Locate the cell with the specified text and output its (X, Y) center coordinate. 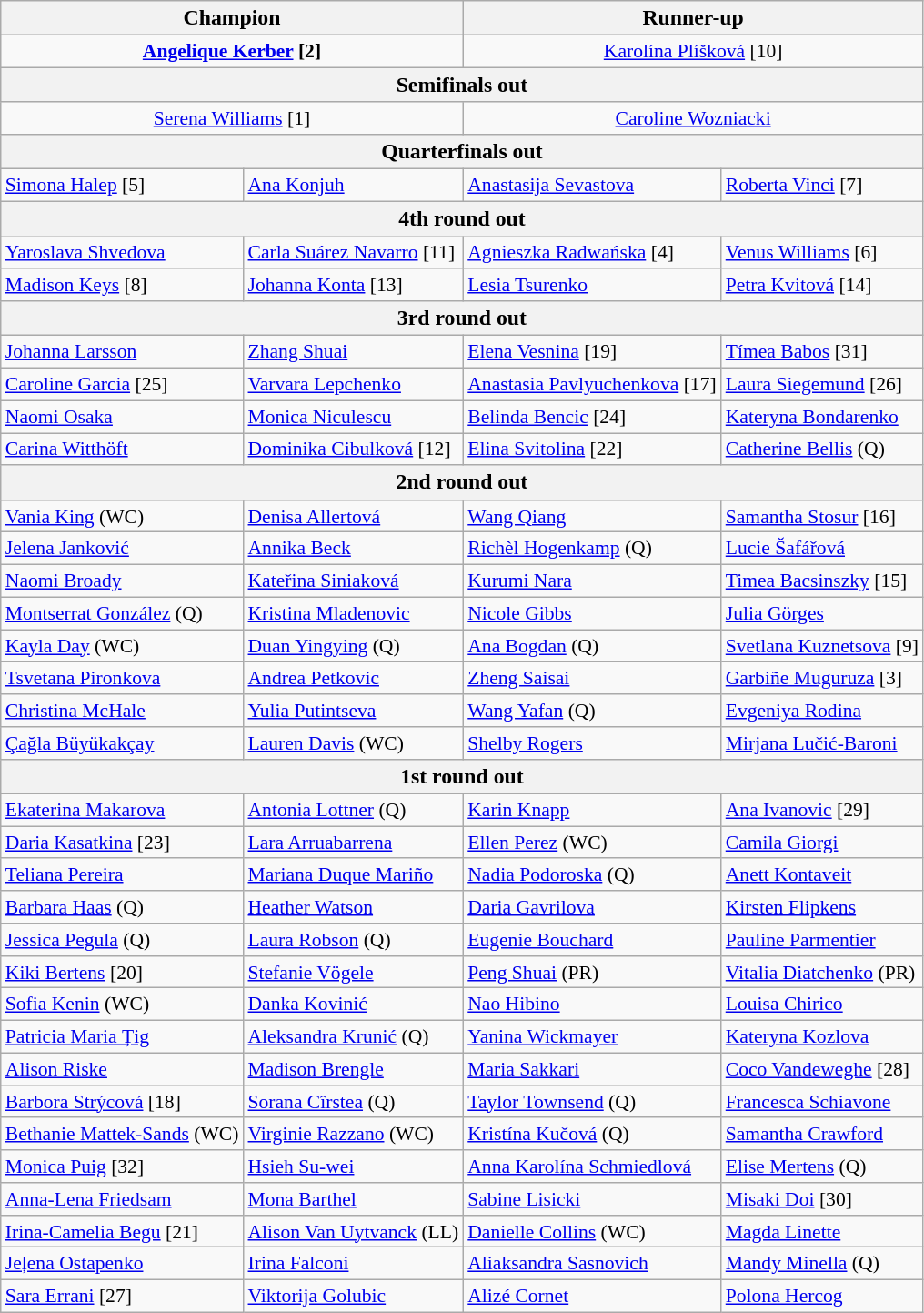
Laura Siegemund [26] (822, 385)
Pauline Parmentier (822, 940)
Anastasija Sevastova (592, 186)
Duan Yingying (Q) (353, 646)
Mirjana Lučić-Baroni (822, 743)
Kateryna Kozlova (822, 1037)
Polona Hercog (822, 1297)
Nao Hibino (592, 1005)
Angelique Kerber [2] (232, 52)
Julia Görges (822, 613)
Monica Niculescu (353, 417)
Richèl Hogenkamp (Q) (592, 549)
Stefanie Vögele (353, 973)
Annika Beck (353, 549)
Christina McHale (122, 711)
Magda Linette (822, 1232)
Maria Sakkari (592, 1070)
Mandy Minella (Q) (822, 1264)
Barbara Haas (Q) (122, 907)
Alison Van Uytvanck (LL) (353, 1232)
2nd round out (462, 483)
Timea Bacsinszky [15] (822, 581)
Dominika Cibulková [12] (353, 449)
Mona Barthel (353, 1199)
Garbiñe Muguruza [3] (822, 679)
Hsieh Su-wei (353, 1167)
Kateryna Bondarenko (822, 417)
Madison Keys [8] (122, 286)
Anett Kontaveit (822, 875)
Daria Gavrilova (592, 907)
Ana Bogdan (Q) (592, 646)
Samantha Crawford (822, 1135)
Yulia Putintseva (353, 711)
Danielle Collins (WC) (592, 1232)
Caroline Garcia [25] (122, 385)
Kristina Mladenovic (353, 613)
Jelena Janković (122, 549)
Jessica Pegula (Q) (122, 940)
Kiki Bertens [20] (122, 973)
Bethanie Mattek-Sands (WC) (122, 1135)
Yaroslava Shvedova (122, 253)
Patricia Maria Țig (122, 1037)
Agnieszka Radwańska [4] (592, 253)
Belinda Bencic [24] (592, 417)
Elena Vesnina [19] (592, 352)
Vitalia Diatchenko (PR) (822, 973)
Carina Witthöft (122, 449)
Lucie Šafářová (822, 549)
Wang Qiang (592, 517)
Naomi Broady (122, 581)
Montserrat González (Q) (122, 613)
Louisa Chirico (822, 1005)
Kirsten Flipkens (822, 907)
1st round out (462, 777)
Danka Kovinić (353, 1005)
Monica Puig [32] (122, 1167)
Karin Knapp (592, 811)
Runner-up (693, 18)
Lauren Davis (WC) (353, 743)
Elina Svitolina [22] (592, 449)
Kayla Day (WC) (122, 646)
Tímea Babos [31] (822, 352)
Çağla Büyükakçay (122, 743)
Taylor Townsend (Q) (592, 1102)
Zhang Shuai (353, 352)
Jeļena Ostapenko (122, 1264)
Sabine Lisicki (592, 1199)
Venus Williams [6] (822, 253)
Alison Riske (122, 1070)
Tsvetana Pironkova (122, 679)
Madison Brengle (353, 1070)
Peng Shuai (PR) (592, 973)
Elise Mertens (Q) (822, 1167)
Wang Yafan (Q) (592, 711)
Irina-Camelia Begu [21] (122, 1232)
Viktorija Golubic (353, 1297)
Shelby Rogers (592, 743)
3rd round out (462, 318)
Irina Falconi (353, 1264)
Karolína Plíšková [10] (693, 52)
Sofia Kenin (WC) (122, 1005)
Camila Giorgi (822, 843)
Lara Arruabarrena (353, 843)
Eugenie Bouchard (592, 940)
Andrea Petkovic (353, 679)
Caroline Wozniacki (693, 119)
Varvara Lepchenko (353, 385)
Anna Karolína Schmiedlová (592, 1167)
Francesca Schiavone (822, 1102)
Svetlana Kuznetsova [9] (822, 646)
Yanina Wickmayer (592, 1037)
Ekaterina Makarova (122, 811)
Quarterfinals out (462, 152)
Mariana Duque Mariño (353, 875)
Kateřina Siniaková (353, 581)
Anna-Lena Friedsam (122, 1199)
Johanna Larsson (122, 352)
Zheng Saisai (592, 679)
Champion (232, 18)
Serena Williams [1] (232, 119)
Aliaksandra Sasnovich (592, 1264)
Kristína Kučová (Q) (592, 1135)
Catherine Bellis (Q) (822, 449)
Denisa Allertová (353, 517)
Alizé Cornet (592, 1297)
Carla Suárez Navarro [11] (353, 253)
Ellen Perez (WC) (592, 843)
4th round out (462, 219)
Laura Robson (Q) (353, 940)
Ana Konjuh (353, 186)
Nadia Podoroska (Q) (592, 875)
Daria Kasatkina [23] (122, 843)
Lesia Tsurenko (592, 286)
Simona Halep [5] (122, 186)
Kurumi Nara (592, 581)
Sara Errani [27] (122, 1297)
Antonia Lottner (Q) (353, 811)
Sorana Cîrstea (Q) (353, 1102)
Johanna Konta [13] (353, 286)
Naomi Osaka (122, 417)
Virginie Razzano (WC) (353, 1135)
Misaki Doi [30] (822, 1199)
Anastasia Pavlyuchenkova [17] (592, 385)
Ana Ivanovic [29] (822, 811)
Barbora Strýcová [18] (122, 1102)
Evgeniya Rodina (822, 711)
Heather Watson (353, 907)
Teliana Pereira (122, 875)
Samantha Stosur [16] (822, 517)
Aleksandra Krunić (Q) (353, 1037)
Coco Vandeweghe [28] (822, 1070)
Vania King (WC) (122, 517)
Petra Kvitová [14] (822, 286)
Nicole Gibbs (592, 613)
Roberta Vinci [7] (822, 186)
Semifinals out (462, 86)
